Extract the (X, Y) coordinate from the center of the cell holding the provided text.  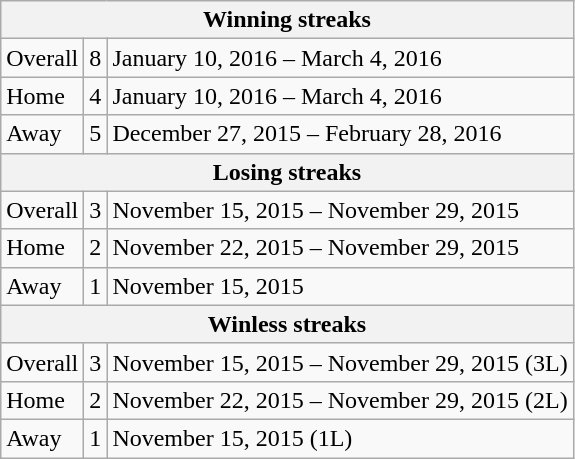
Winless streaks (287, 324)
Winning streaks (287, 20)
Losing streaks (287, 172)
November 22, 2015 – November 29, 2015 (340, 248)
November 15, 2015 – November 29, 2015 (3L) (340, 362)
5 (96, 134)
November 22, 2015 – November 29, 2015 (2L) (340, 400)
December 27, 2015 – February 28, 2016 (340, 134)
8 (96, 58)
November 15, 2015 (340, 286)
4 (96, 96)
November 15, 2015 – November 29, 2015 (340, 210)
November 15, 2015 (1L) (340, 438)
